For the text-containing cell, return its midpoint in (X, Y) coordinate format. 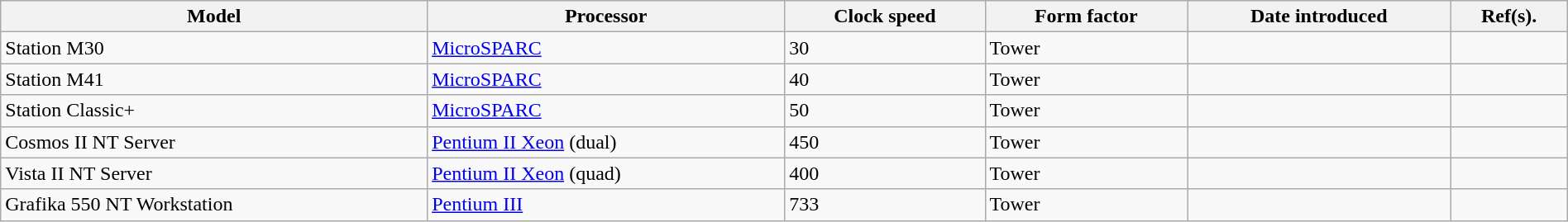
50 (885, 111)
Ref(s). (1508, 17)
Pentium III (606, 205)
Processor (606, 17)
733 (885, 205)
Station M41 (214, 79)
Date introduced (1319, 17)
Station Classic+ (214, 111)
Pentium II Xeon (dual) (606, 142)
Clock speed (885, 17)
400 (885, 173)
Model (214, 17)
Pentium II Xeon (quad) (606, 173)
Grafika 550 NT Workstation (214, 205)
Station M30 (214, 48)
450 (885, 142)
30 (885, 48)
Cosmos II NT Server (214, 142)
Form factor (1087, 17)
40 (885, 79)
Vista II NT Server (214, 173)
